Scan for the cell matching the given text and deliver its (X, Y) coordinate at center. 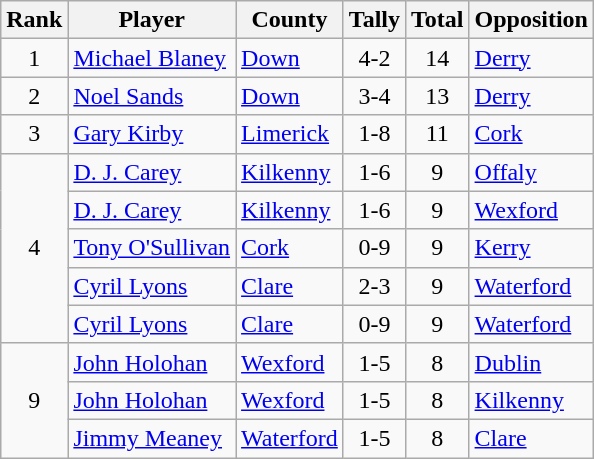
2-3 (374, 286)
4 (34, 248)
Rank (34, 20)
Dublin (531, 362)
Offaly (531, 172)
Michael Blaney (152, 58)
14 (438, 58)
1-8 (374, 134)
Limerick (290, 134)
Total (438, 20)
3 (34, 134)
11 (438, 134)
Kerry (531, 248)
Player (152, 20)
Tony O'Sullivan (152, 248)
2 (34, 96)
Jimmy Meaney (152, 438)
County (290, 20)
1 (34, 58)
Opposition (531, 20)
13 (438, 96)
Noel Sands (152, 96)
3-4 (374, 96)
Tally (374, 20)
4-2 (374, 58)
Gary Kirby (152, 134)
